Return the (x, y) coordinate for the center point of the cell that contains the specified text.  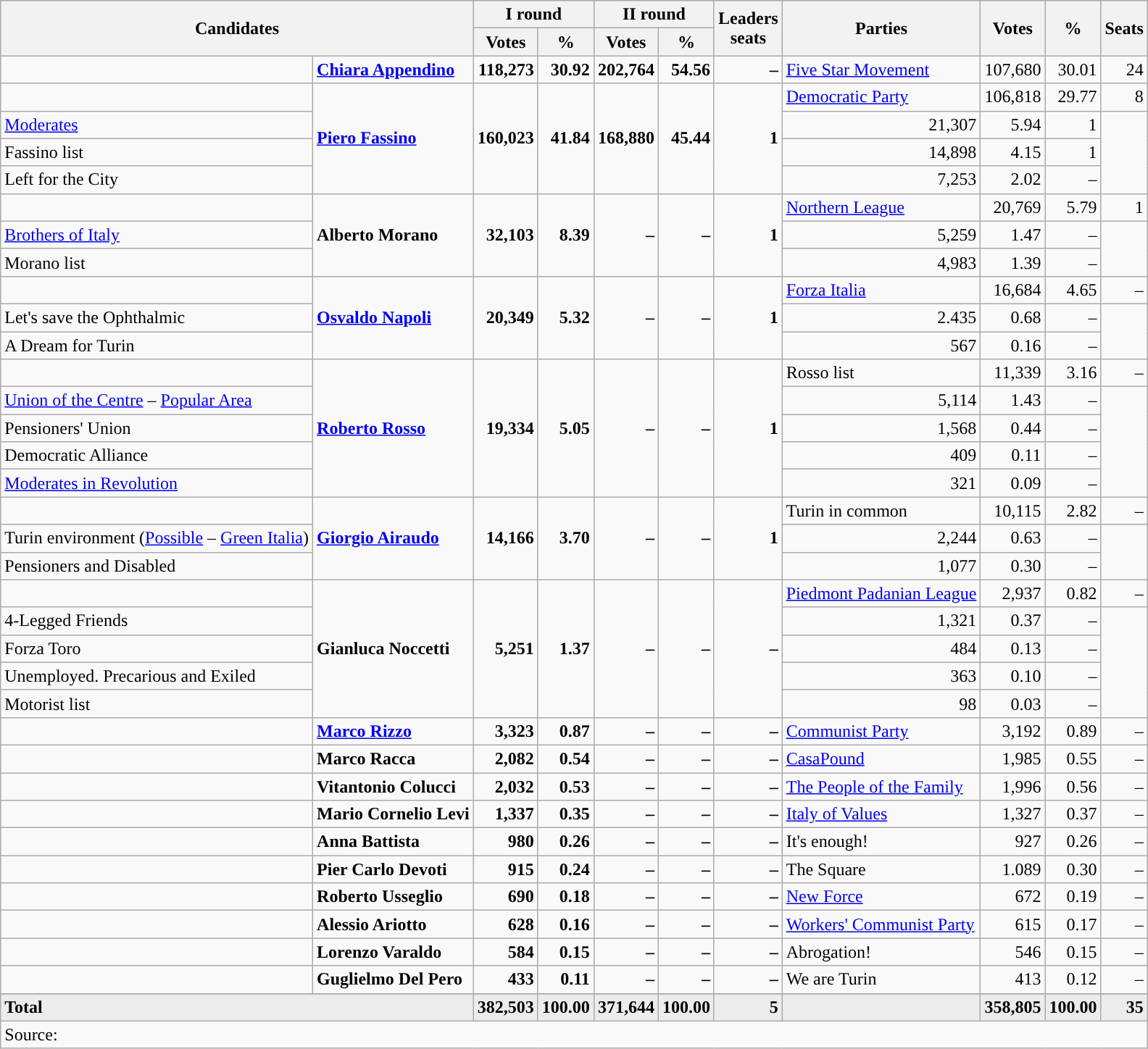
Morano list (157, 262)
1,337 (506, 814)
382,503 (506, 1007)
Gianluca Noccetti (394, 648)
29.77 (1073, 97)
98 (881, 703)
Guglielmo Del Pero (394, 979)
Let's save the Ophthalmic (157, 317)
2.82 (1073, 511)
118,273 (506, 70)
Five Star Movement (881, 70)
Candidates (237, 28)
Parties (881, 28)
672 (1013, 897)
We are Turin (881, 979)
915 (506, 869)
106,818 (1013, 97)
Pensioners' Union (157, 428)
413 (1013, 979)
160,023 (506, 138)
CasaPound (881, 758)
0.03 (1013, 703)
45.44 (686, 138)
7,253 (881, 180)
Pensioners and Disabled (157, 566)
927 (1013, 842)
2,082 (506, 758)
0.17 (1073, 924)
Left for the City (157, 180)
980 (506, 842)
628 (506, 924)
0.19 (1073, 897)
690 (506, 897)
19,334 (506, 428)
14,898 (881, 152)
Alberto Morano (394, 235)
0.63 (1013, 538)
615 (1013, 924)
2,244 (881, 538)
Democratic Party (881, 97)
Leaders seats (748, 28)
Democratic Alliance (157, 456)
0.82 (1073, 593)
Chiara Appendino (394, 70)
2,937 (1013, 593)
Source: (574, 1035)
Northern League (881, 207)
3.16 (1073, 373)
2.02 (1013, 180)
409 (881, 456)
10,115 (1013, 511)
5.94 (1013, 125)
484 (881, 648)
0.44 (1013, 428)
Roberto Rosso (394, 428)
0.10 (1013, 676)
The Square (881, 869)
30.92 (565, 70)
24 (1124, 70)
Anna Battista (394, 842)
5,259 (881, 235)
2.435 (881, 317)
54.56 (686, 70)
0.35 (565, 814)
Seats (1124, 28)
Pier Carlo Devoti (394, 869)
0.87 (565, 731)
11,339 (1013, 373)
0.12 (1073, 979)
1,321 (881, 621)
5.05 (565, 428)
1.089 (1013, 869)
2,032 (506, 786)
0.56 (1073, 786)
A Dream for Turin (157, 346)
Marco Rizzo (394, 731)
Moderates (157, 125)
1,985 (1013, 758)
16,684 (1013, 290)
0.18 (565, 897)
358,805 (1013, 1007)
371,644 (626, 1007)
4.65 (1073, 290)
567 (881, 346)
0.68 (1013, 317)
Motorist list (157, 703)
Alessio Ariotto (394, 924)
4.15 (1013, 152)
Marco Racca (394, 758)
546 (1013, 952)
363 (881, 676)
Fassino list (157, 152)
20,769 (1013, 207)
4-Legged Friends (157, 621)
30.01 (1073, 70)
433 (506, 979)
3,192 (1013, 731)
Turin in common (881, 511)
Workers' Communist Party (881, 924)
Lorenzo Varaldo (394, 952)
0.09 (1013, 483)
5,251 (506, 648)
321 (881, 483)
5.32 (565, 317)
202,764 (626, 70)
1.47 (1013, 235)
New Force (881, 897)
0.55 (1073, 758)
Communist Party (881, 731)
It's enough! (881, 842)
584 (506, 952)
1,077 (881, 566)
Forza Toro (157, 648)
Vitantonio Colucci (394, 786)
Moderates in Revolution (157, 483)
Union of the Centre – Popular Area (157, 401)
Abrogation! (881, 952)
168,880 (626, 138)
0.89 (1073, 731)
1.39 (1013, 262)
5,114 (881, 401)
Forza Italia (881, 290)
8 (1124, 97)
21,307 (881, 125)
5.79 (1073, 207)
Roberto Usseglio (394, 897)
The People of the Family (881, 786)
35 (1124, 1007)
Unemployed. Precarious and Exiled (157, 676)
Piero Fassino (394, 138)
107,680 (1013, 70)
Giorgio Airaudo (394, 538)
I round (533, 14)
0.54 (565, 758)
5 (748, 1007)
1.37 (565, 648)
Mario Cornelio Levi (394, 814)
0.53 (565, 786)
0.24 (565, 869)
0.13 (1013, 648)
Rosso list (881, 373)
8.39 (565, 235)
3,323 (506, 731)
3.70 (565, 538)
Piedmont Padanian League (881, 593)
1,568 (881, 428)
1,996 (1013, 786)
1,327 (1013, 814)
Brothers of Italy (157, 235)
II round (654, 14)
20,349 (506, 317)
4,983 (881, 262)
Italy of Values (881, 814)
Total (237, 1007)
32,103 (506, 235)
Osvaldo Napoli (394, 317)
1.43 (1013, 401)
Turin environment (Possible – Green Italia) (157, 538)
14,166 (506, 538)
41.84 (565, 138)
